Capture the cell that displays the provided text and extract its (x, y) central coordinate. 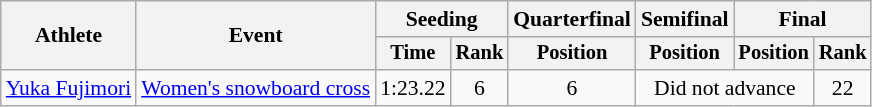
Semifinal (685, 19)
Seeding (442, 19)
Final (803, 19)
Women's snowboard cross (256, 88)
Quarterfinal (572, 19)
1:23.22 (412, 88)
22 (843, 88)
Event (256, 36)
Time (412, 54)
Athlete (68, 36)
Yuka Fujimori (68, 88)
Did not advance (725, 88)
